Provide the (x, y) coordinate of the cell's center where the given text is located.  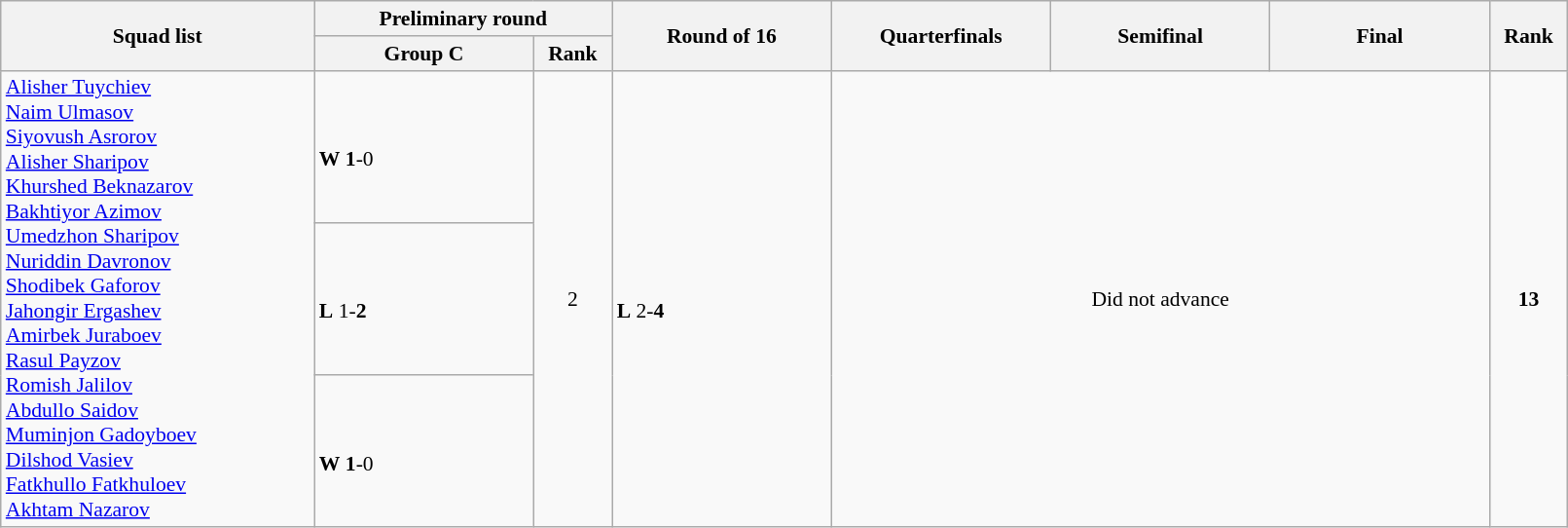
Group C (424, 54)
Quarterfinals (940, 35)
Squad list (158, 35)
L 2-4 (722, 298)
2 (572, 298)
Preliminary round (463, 19)
Semifinal (1160, 35)
L 1-2 (424, 299)
13 (1528, 298)
Round of 16 (722, 35)
Did not advance (1160, 298)
Final (1380, 35)
